Return the (X, Y) coordinate for the center point of the cell that contains the specified text.  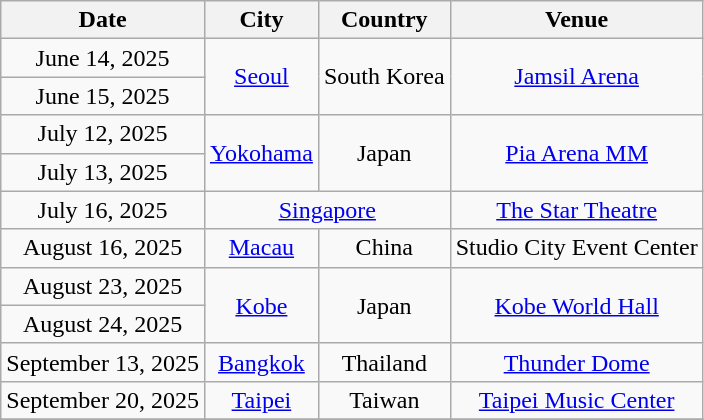
Pia Arena MM (576, 153)
August 24, 2025 (103, 324)
August 16, 2025 (103, 248)
June 15, 2025 (103, 96)
Singapore (327, 210)
Country (384, 20)
Seoul (261, 77)
Date (103, 20)
China (384, 248)
City (261, 20)
Taipei Music Center (576, 400)
Kobe (261, 305)
Kobe World Hall (576, 305)
Macau (261, 248)
July 16, 2025 (103, 210)
South Korea (384, 77)
August 23, 2025 (103, 286)
Venue (576, 20)
September 20, 2025 (103, 400)
Jamsil Arena (576, 77)
July 12, 2025 (103, 134)
Yokohama (261, 153)
Studio City Event Center (576, 248)
Bangkok (261, 362)
Thunder Dome (576, 362)
September 13, 2025 (103, 362)
The Star Theatre (576, 210)
June 14, 2025 (103, 58)
July 13, 2025 (103, 172)
Taiwan (384, 400)
Taipei (261, 400)
Thailand (384, 362)
